Return [x, y] of the center of cell containing provided text 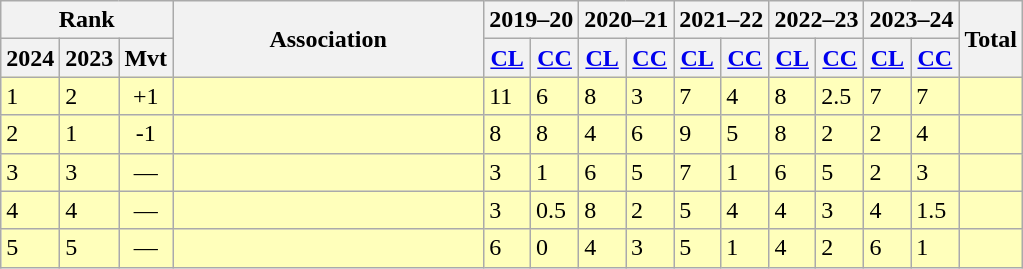
0.5 [554, 210]
+1 [146, 96]
1.5 [935, 210]
2022–23 [816, 20]
-1 [146, 134]
Rank [87, 20]
0 [554, 248]
2023–24 [912, 20]
Total [991, 39]
2023 [90, 58]
11 [508, 96]
2019–20 [532, 20]
2.5 [840, 96]
2024 [30, 58]
9 [698, 134]
2020–21 [626, 20]
Association [328, 39]
2021–22 [722, 20]
Mvt [146, 58]
